Locate the cell with the specified text and output its (x, y) center coordinate. 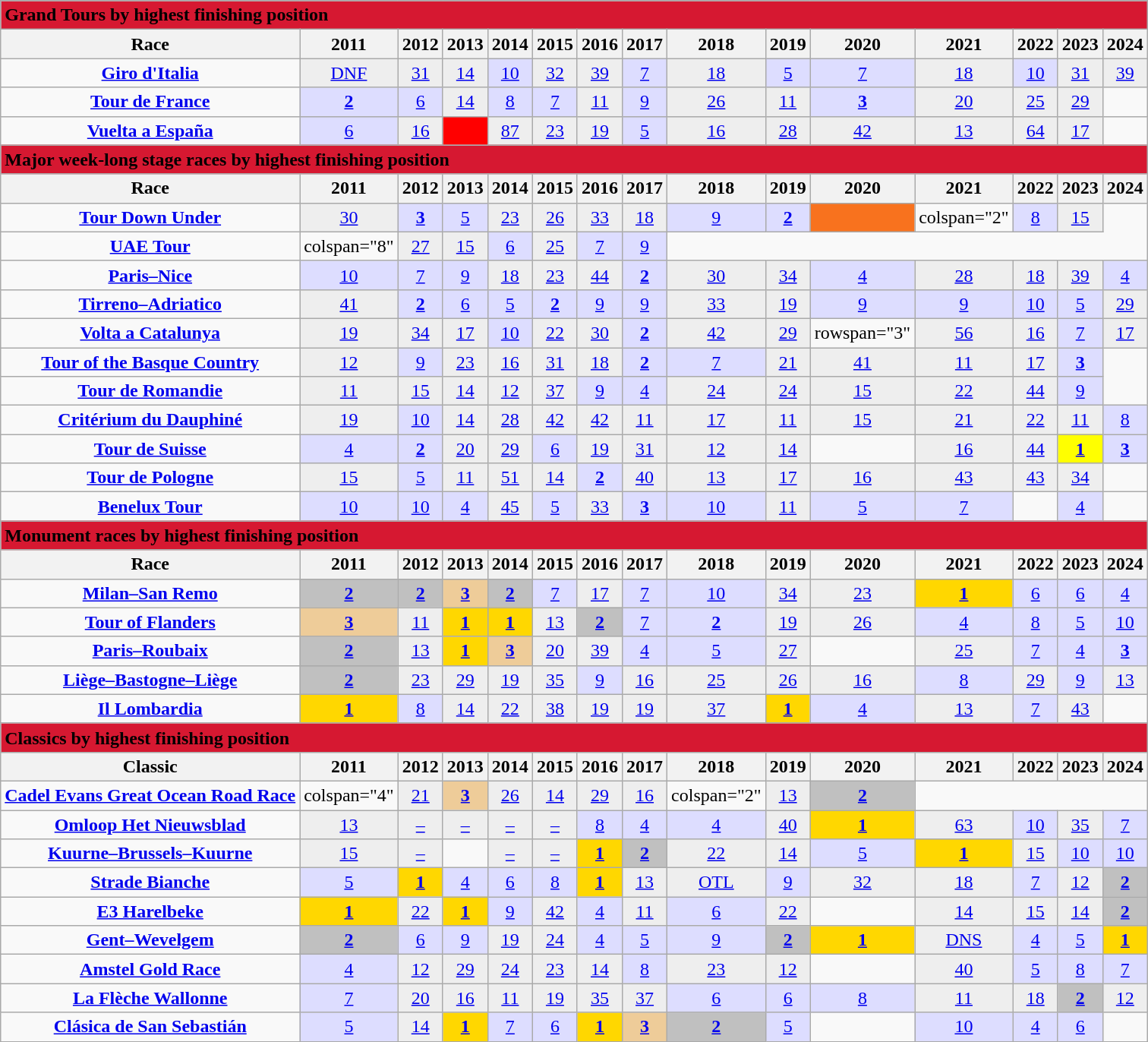
Paris–Roubaix (150, 651)
Classics by highest finishing position (574, 737)
Tour de Pologne (150, 478)
Vuelta a España (150, 131)
45 (510, 507)
Gent–Wevelgem (150, 940)
87 (510, 131)
Volta a Catalunya (150, 333)
Cadel Evans Great Ocean Road Race (150, 795)
Monument races by highest finishing position (574, 535)
Tour de France (150, 102)
56 (964, 333)
Clásica de San Sebastián (150, 1027)
OTL (717, 883)
51 (510, 478)
64 (1036, 131)
Il Lombardia (150, 709)
DNF (349, 73)
Benelux Tour (150, 507)
DNS (964, 940)
Tour de Suisse (150, 449)
Major week-long stage races by highest finishing position (574, 159)
Giro d'Italia (150, 73)
Paris–Nice (150, 275)
colspan="4" (349, 795)
colspan="8" (349, 246)
Milan–San Remo (150, 593)
rowspan="3" (863, 333)
Classic (150, 766)
Kuurne–Brussels–Kuurne (150, 854)
Grand Tours by highest finishing position (574, 15)
UAE Tour (150, 246)
63 (964, 824)
Tirreno–Adriatico (150, 304)
E3 Harelbeke (150, 911)
Omloop Het Nieuwsblad (150, 824)
Tour de Romandie (150, 391)
La Flèche Wallonne (150, 998)
Critérium du Dauphiné (150, 420)
Liège–Bastogne–Liège (150, 680)
Strade Bianche (150, 883)
38 (554, 709)
Amstel Gold Race (150, 969)
Tour of Flanders (150, 622)
Tour of the Basque Country (150, 362)
Tour Down Under (150, 217)
